Find where the given text appears and provide that cell's center as [X, Y] coordinate. 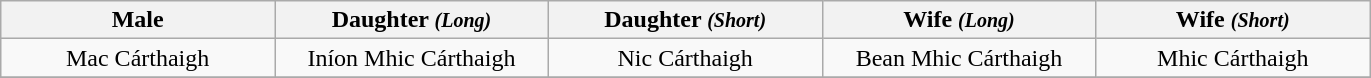
Nic Cárthaigh [685, 58]
Daughter (Long) [412, 20]
Male [138, 20]
Wife (Long) [959, 20]
Wife (Short) [1233, 20]
Iníon Mhic Cárthaigh [412, 58]
Mhic Cárthaigh [1233, 58]
Mac Cárthaigh [138, 58]
Bean Mhic Cárthaigh [959, 58]
Daughter (Short) [685, 20]
